Provide the (X, Y) coordinate of the cell's center where the given text is located.  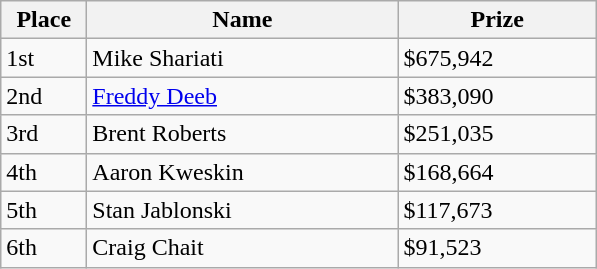
$251,035 (498, 134)
$383,090 (498, 96)
3rd (44, 134)
2nd (44, 96)
Freddy Deeb (242, 96)
$91,523 (498, 248)
6th (44, 248)
Stan Jablonski (242, 210)
Brent Roberts (242, 134)
Place (44, 20)
$168,664 (498, 172)
$675,942 (498, 58)
1st (44, 58)
Prize (498, 20)
Name (242, 20)
Mike Shariati (242, 58)
$117,673 (498, 210)
Craig Chait (242, 248)
5th (44, 210)
Aaron Kweskin (242, 172)
4th (44, 172)
